Pinpoint the cell where the given text exists, returning its [X, Y] midpoint coordinate. 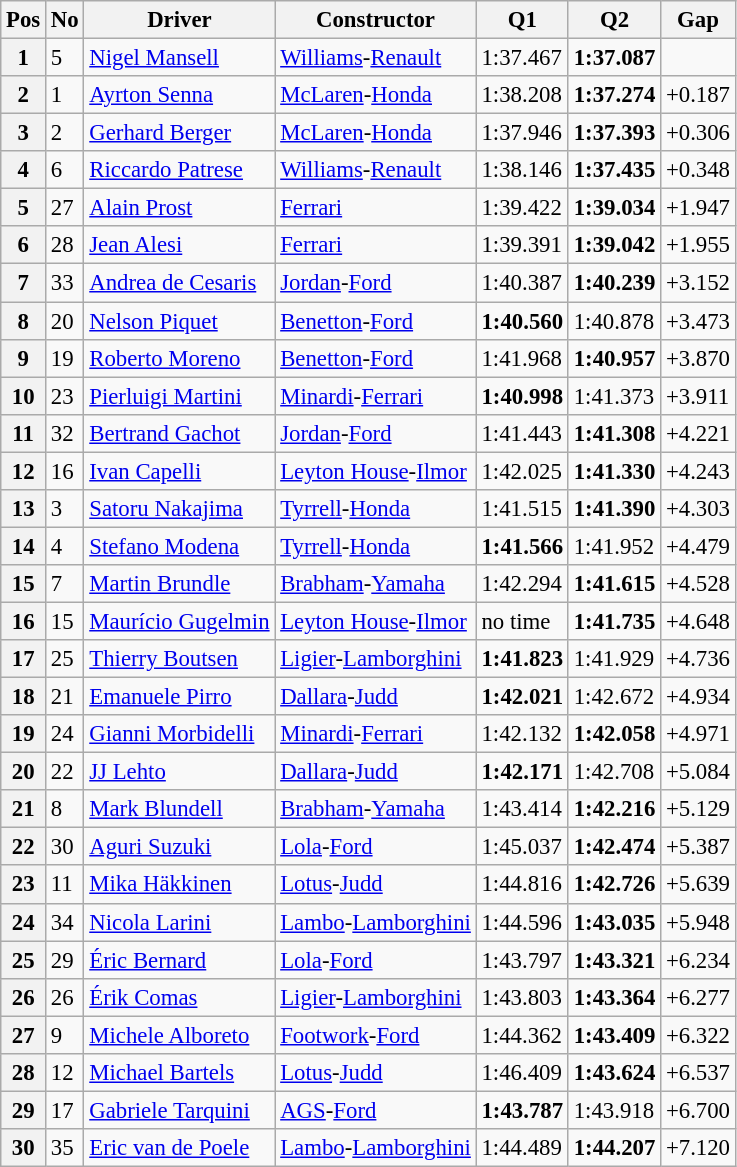
Ivan Capelli [180, 471]
1:44.362 [522, 1035]
1:43.787 [522, 1110]
1:41.968 [522, 358]
+7.120 [698, 1148]
+1.947 [698, 208]
Ayrton Senna [180, 95]
1:43.803 [522, 997]
1:37.393 [614, 133]
+4.528 [698, 584]
Michael Bartels [180, 1073]
1:41.929 [614, 659]
1:43.624 [614, 1073]
1:38.208 [522, 95]
1:42.216 [614, 809]
Riccardo Patrese [180, 170]
+5.639 [698, 885]
1:42.726 [614, 885]
+6.700 [698, 1110]
Stefano Modena [180, 546]
1:37.467 [522, 58]
Jean Alesi [180, 245]
+4.243 [698, 471]
1:42.294 [522, 584]
Éric Bernard [180, 960]
1:42.132 [522, 734]
Mika Häkkinen [180, 885]
+5.084 [698, 772]
Nigel Mansell [180, 58]
10 [24, 396]
Gabriele Tarquini [180, 1110]
1:41.390 [614, 509]
1:43.797 [522, 960]
1:41.308 [614, 433]
+4.221 [698, 433]
Pierluigi Martini [180, 396]
+4.736 [698, 659]
32 [65, 433]
Eric van de Poele [180, 1148]
+0.306 [698, 133]
1:40.560 [522, 321]
Gap [698, 20]
Andrea de Cesaris [180, 283]
1:44.816 [522, 885]
Driver [180, 20]
1:42.058 [614, 734]
Maurício Gugelmin [180, 621]
35 [65, 1148]
Alain Prost [180, 208]
1:41.515 [522, 509]
1:43.414 [522, 809]
1:46.409 [522, 1073]
1:37.946 [522, 133]
1:42.025 [522, 471]
1:42.672 [614, 697]
Michele Alboreto [180, 1035]
+6.537 [698, 1073]
1:39.422 [522, 208]
1:42.708 [614, 772]
1:41.952 [614, 546]
1:44.207 [614, 1148]
1:37.087 [614, 58]
No [65, 20]
Satoru Nakajima [180, 509]
Gianni Morbidelli [180, 734]
1:41.823 [522, 659]
1:39.391 [522, 245]
1:43.321 [614, 960]
Bertrand Gachot [180, 433]
13 [24, 509]
+4.648 [698, 621]
1:42.171 [522, 772]
1:42.021 [522, 697]
18 [24, 697]
+3.911 [698, 396]
+4.479 [698, 546]
+6.322 [698, 1035]
Footwork-Ford [376, 1035]
Constructor [376, 20]
+4.303 [698, 509]
1:41.735 [614, 621]
Érik Comas [180, 997]
+0.348 [698, 170]
+0.187 [698, 95]
33 [65, 283]
1:41.373 [614, 396]
1:37.435 [614, 170]
JJ Lehto [180, 772]
+6.234 [698, 960]
1:40.878 [614, 321]
+1.955 [698, 245]
1:40.957 [614, 358]
1:41.443 [522, 433]
1:39.034 [614, 208]
1:43.409 [614, 1035]
1:41.566 [522, 546]
1:44.489 [522, 1148]
Aguri Suzuki [180, 847]
1:39.042 [614, 245]
1:42.474 [614, 847]
1:40.239 [614, 283]
+5.387 [698, 847]
+4.971 [698, 734]
Nicola Larini [180, 922]
1:45.037 [522, 847]
1:44.596 [522, 922]
+5.129 [698, 809]
no time [522, 621]
1:40.998 [522, 396]
Q2 [614, 20]
34 [65, 922]
+3.473 [698, 321]
1:41.330 [614, 471]
Pos [24, 20]
1:43.035 [614, 922]
+3.152 [698, 283]
1:37.274 [614, 95]
1:41.615 [614, 584]
+3.870 [698, 358]
+6.277 [698, 997]
14 [24, 546]
1:38.146 [522, 170]
Martin Brundle [180, 584]
Gerhard Berger [180, 133]
Thierry Boutsen [180, 659]
AGS-Ford [376, 1110]
Mark Blundell [180, 809]
Emanuele Pirro [180, 697]
+4.934 [698, 697]
1:40.387 [522, 283]
+5.948 [698, 922]
Roberto Moreno [180, 358]
1:43.364 [614, 997]
1:43.918 [614, 1110]
Q1 [522, 20]
Nelson Piquet [180, 321]
